Find where the given text appears and provide that cell's center as (x, y) coordinate. 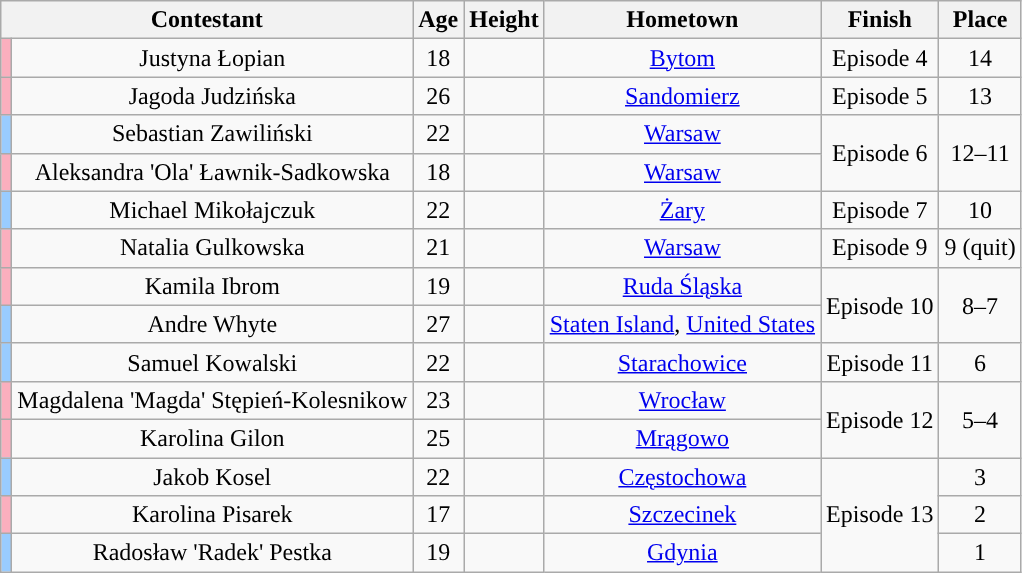
3 (980, 477)
Jakob Kosel (212, 477)
Mrągowo (682, 438)
Episode 7 (880, 210)
26 (438, 96)
13 (980, 96)
Karolina Gilon (212, 438)
Michael Mikołajczuk (212, 210)
Natalia Gulkowska (212, 248)
1 (980, 553)
21 (438, 248)
Staten Island, United States (682, 324)
Samuel Kowalski (212, 362)
2 (980, 515)
Hometown (682, 20)
Episode 11 (880, 362)
Episode 12 (880, 419)
Kamila Ibrom (212, 286)
Gdynia (682, 553)
Starachowice (682, 362)
Contestant (207, 20)
Justyna Łopian (212, 58)
14 (980, 58)
Episode 10 (880, 305)
Place (980, 20)
17 (438, 515)
Sebastian Zawiliński (212, 134)
Jagoda Judzińska (212, 96)
Height (504, 20)
Episode 5 (880, 96)
6 (980, 362)
Aleksandra 'Ola' Ławnik-Sadkowska (212, 172)
Ruda Śląska (682, 286)
Andre Whyte (212, 324)
Radosław 'Radek' Pestka (212, 553)
Częstochowa (682, 477)
Age (438, 20)
Bytom (682, 58)
23 (438, 400)
Sandomierz (682, 96)
5–4 (980, 419)
27 (438, 324)
Karolina Pisarek (212, 515)
Magdalena 'Magda' Stępień-Kolesnikow (212, 400)
Żary (682, 210)
Wrocław (682, 400)
8–7 (980, 305)
Finish (880, 20)
Episode 4 (880, 58)
25 (438, 438)
Szczecinek (682, 515)
10 (980, 210)
Episode 13 (880, 515)
9 (quit) (980, 248)
Episode 6 (880, 153)
12–11 (980, 153)
Episode 9 (880, 248)
